Pinpoint the cell where the given text exists, returning its (x, y) midpoint coordinate. 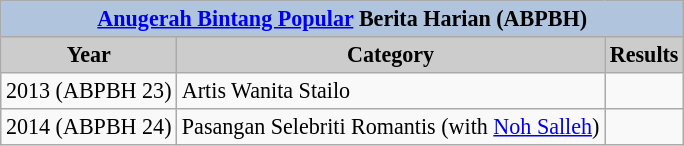
Artis Wanita Stailo (391, 90)
Pasangan Selebriti Romantis (with Noh Salleh) (391, 126)
Results (644, 54)
Category (391, 54)
2014 (ABPBH 24) (89, 126)
Anugerah Bintang Popular Berita Harian (ABPBH) (342, 18)
2013 (ABPBH 23) (89, 90)
Year (89, 54)
